Output the (X, Y) coordinate of the center of the cell containing the given text.  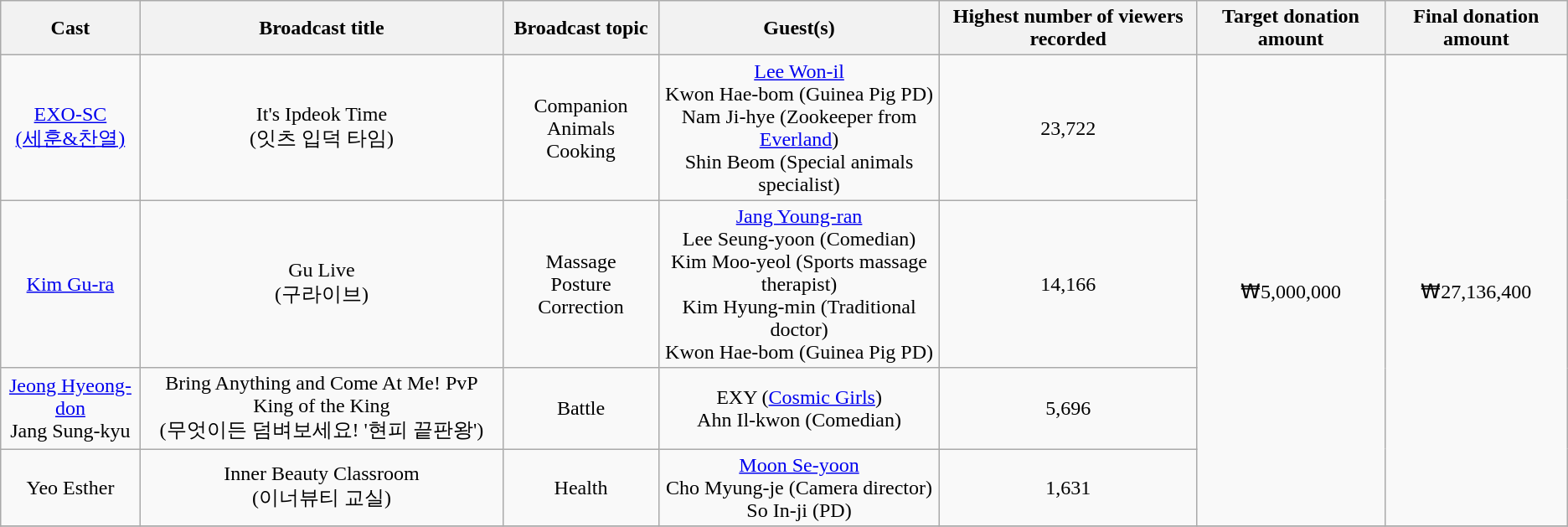
23,722 (1069, 127)
Jeong Hyeong-donJang Sung-kyu (70, 409)
Health (581, 488)
Cast (70, 28)
Jang Young-ranLee Seung-yoon (Comedian)Kim Moo-yeol (Sports massage therapist)Kim Hyung-min (Traditional doctor)Kwon Hae-bom (Guinea Pig PD) (799, 284)
₩27,136,400 (1476, 291)
5,696 (1069, 409)
Broadcast title (322, 28)
Moon Se-yoonCho Myung-je (Camera director)So In-ji (PD) (799, 488)
Gu Live(구라이브) (322, 284)
Yeo Esther (70, 488)
₩5,000,000 (1292, 291)
1,631 (1069, 488)
Companion AnimalsCooking (581, 127)
Target donation amount (1292, 28)
Bring Anything and Come At Me! PvP King of the King(무엇이든 덤벼보세요! '현피 끝판왕') (322, 409)
Kim Gu-ra (70, 284)
Highest number of viewers recorded (1069, 28)
Guest(s) (799, 28)
Broadcast topic (581, 28)
Lee Won-ilKwon Hae-bom (Guinea Pig PD)Nam Ji-hye (Zookeeper from Everland)Shin Beom (Special animals specialist) (799, 127)
14,166 (1069, 284)
It's Ipdeok Time(잇츠 입덕 타임) (322, 127)
EXO-SC(세훈&찬열) (70, 127)
Inner Beauty Classroom(이너뷰티 교실) (322, 488)
Final donation amount (1476, 28)
Battle (581, 409)
EXY (Cosmic Girls)Ahn Il-kwon (Comedian) (799, 409)
MassagePosture Correction (581, 284)
